Detect which cell encompasses the target text, then output its (X, Y) center coordinate. 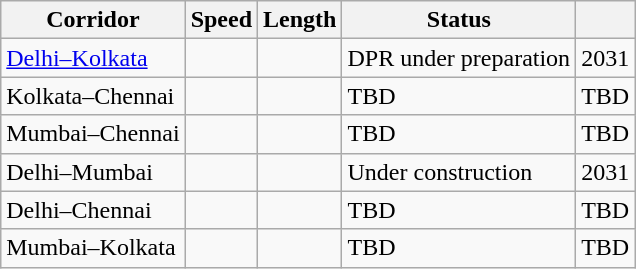
Length (300, 20)
Corridor (93, 20)
Kolkata–Chennai (93, 96)
Delhi–Mumbai (93, 172)
Mumbai–Chennai (93, 134)
Delhi–Chennai (93, 210)
DPR under preparation (459, 58)
Speed (221, 20)
Status (459, 20)
Delhi–Kolkata (93, 58)
Under construction (459, 172)
Mumbai–Kolkata (93, 248)
